Search for the cell housing the specified text and yield its [x, y] center coordinate. 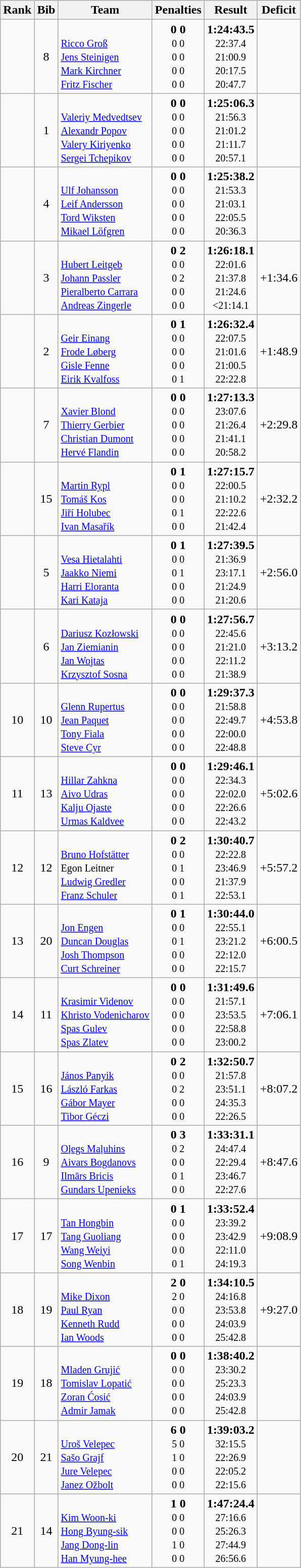
0 10 00 00 00 1 [178, 1236]
+9:27.0 [279, 1310]
Bruno HofstätterEgon LeitnerLudwig GredlerFranz Schuler [105, 868]
1:30:40.722:22.823:46.921:37.922:53.1 [230, 868]
Uroš VelepecSašo GrajfJure VelepecJanez Ožbolt [105, 1457]
Bib [46, 10]
Mike DixonPaul RyanKenneth RuddIan Woods [105, 1310]
1:39:03.232:15.522:26.922:05.222:15.6 [230, 1457]
+8:07.2 [279, 1089]
Glenn RupertusJean PaquetTony FialaSteve Cyr [105, 720]
1:33:52.423:39.223:42.922:11.024:19.3 [230, 1236]
+9:08.9 [279, 1236]
7 [46, 425]
1:29:37.321:58.822:49.722:00.022:48.8 [230, 720]
Hubert LeitgebJohann PasslerPieralberto CarraraAndreas Zingerle [105, 278]
0 30 20 00 10 0 [178, 1162]
4 [46, 204]
3 [46, 278]
1 [46, 130]
+1:34.6 [279, 278]
Oļegs MaļuhinsAivars BogdanovsIlmārs BricisGundars Upenieks [105, 1162]
2 02 00 00 00 0 [178, 1310]
Martin RyplTomáš KosJiří HolubecIvan Masařík [105, 499]
+3:13.2 [279, 646]
1:27:39.521:36.923:17.121:24.921:20.6 [230, 572]
Xavier BlondThierry GerbierChristian DumontHervé Flandin [105, 425]
+4:53.8 [279, 720]
1:29:46.122:34.322:02.022:26.622:43.2 [230, 793]
1:26:18.122:01.621:37.821:24.6<21:14.1 [230, 278]
9 [46, 1162]
1:32:50.721:57.823:51.124:35.322:26.5 [230, 1089]
Rank [17, 10]
Ricco GroßJens SteinigenMark KirchnerFritz Fischer [105, 57]
1:30:44.022:55.123:21.222:12.022:15.7 [230, 941]
6 05 01 00 00 0 [178, 1457]
+2:29.8 [279, 425]
0 1 0 00 00 00 1 [178, 351]
Dariusz KozłowskiJan ZiemianinJan WojtasKrzysztof Sosna [105, 646]
Vesa HietalahtiJaakko NiemiHarri ElorantaKari Kataja [105, 572]
Hillar ZahknaAivo UdrasKalju OjasteUrmas Kaldvee [105, 793]
8 [46, 57]
1:24:43.522:37.421:00.920:17.520:47.7 [230, 57]
1:47:24.427:16.625:26.327:44.926:56.6 [230, 1531]
2 [46, 351]
Mladen GrujićTomislav LopatićZoran ĆosićAdmir Jamak [105, 1383]
1:26:32.422:07.521:01.621:00.522:22.8 [230, 351]
1:25:38.221:53.321:03.122:05.520:36.3 [230, 204]
Tan HongbinTang GuoliangWang WeiyiSong Wenbin [105, 1236]
Penalties [178, 10]
0 20 00 10 00 1 [178, 868]
Kim Woon-kiHong Byung-sikJang Dong-linHan Myung-hee [105, 1531]
Geir EinangFrode LøbergGisle FenneEirik Kvalfoss [105, 351]
1:27:56.722:45.621:21.022:11.221:38.9 [230, 646]
1:27:15.722:00.521:10.222:22.621:42.4 [230, 499]
+8:47.6 [279, 1162]
Ulf JohanssonLeif AnderssonTord WikstenMikael Löfgren [105, 204]
0 10 00 00 10 0 [178, 499]
+7:06.1 [279, 1015]
1 00 00 01 00 0 [178, 1531]
Deficit [279, 10]
+5:57.2 [279, 868]
1:25:06.321:56.321:01.221:11.720:57.1 [230, 130]
5 [46, 572]
+2:32.2 [279, 499]
+2:56.0 [279, 572]
Result [230, 10]
6 [46, 646]
+5:02.6 [279, 793]
1:34:10.524:16.823:53.824:03.925:42.8 [230, 1310]
+1:48.9 [279, 351]
Jon EngenDuncan DouglasJosh ThompsonCurt Schreiner [105, 941]
1:38:40.223:30.225:23.324:03.925:42.8 [230, 1383]
Valeriy MedvedtsevAlexandr PopovValery KiriyenkoSergei Tchepikov [105, 130]
1:31:49.621:57.123:53.522:58.823:00.2 [230, 1015]
Team [105, 10]
János PanyikLászló FarkasGábor MayerTibor Géczi [105, 1089]
Krasimir VidenovKhristo VodenicharovSpas GulevSpas Zlatev [105, 1015]
1:27:13.323:07.621:26.421:41.120:58.2 [230, 425]
+6:00.5 [279, 941]
1:33:31.124:47.422:29.423:46.722:27.6 [230, 1162]
